Detect which cell encompasses the target text, then output its [x, y] center coordinate. 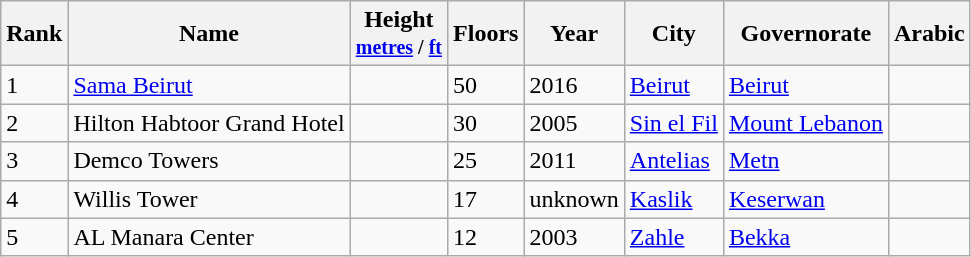
unknown [574, 199]
25 [486, 161]
4 [34, 199]
1 [34, 85]
Rank [34, 34]
17 [486, 199]
Hilton Habtoor Grand Hotel [209, 123]
Floors [486, 34]
12 [486, 237]
Mount Lebanon [806, 123]
Keserwan [806, 199]
Zahle [674, 237]
Governorate [806, 34]
2011 [574, 161]
2003 [574, 237]
Sin el Fil [674, 123]
City [674, 34]
5 [34, 237]
50 [486, 85]
Antelias [674, 161]
Metn [806, 161]
Demco Towers [209, 161]
30 [486, 123]
Willis Tower [209, 199]
2 [34, 123]
Name [209, 34]
Heightmetres / ft [398, 34]
Bekka [806, 237]
2005 [574, 123]
Kaslik [674, 199]
Arabic [929, 34]
Year [574, 34]
3 [34, 161]
2016 [574, 85]
Sama Beirut [209, 85]
AL Manara Center [209, 237]
